Provide the (x, y) coordinate of the cell's center where the given text is located.  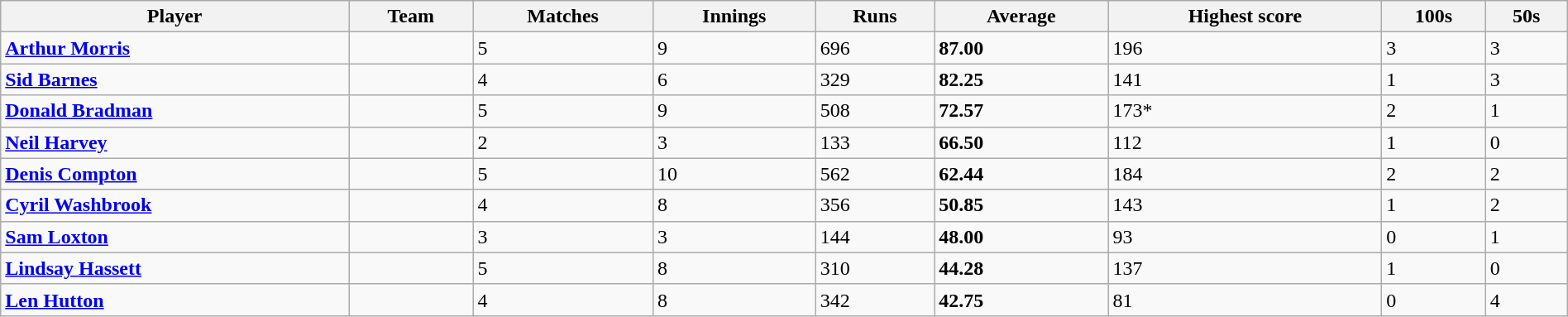
93 (1245, 237)
66.50 (1021, 142)
100s (1434, 17)
196 (1245, 48)
508 (875, 111)
Highest score (1245, 17)
50s (1527, 17)
184 (1245, 174)
44.28 (1021, 268)
Player (175, 17)
62.44 (1021, 174)
10 (734, 174)
696 (875, 48)
81 (1245, 300)
133 (875, 142)
310 (875, 268)
137 (1245, 268)
48.00 (1021, 237)
Team (411, 17)
173* (1245, 111)
Cyril Washbrook (175, 205)
356 (875, 205)
Sid Barnes (175, 79)
143 (1245, 205)
562 (875, 174)
Arthur Morris (175, 48)
144 (875, 237)
Len Hutton (175, 300)
50.85 (1021, 205)
Neil Harvey (175, 142)
6 (734, 79)
82.25 (1021, 79)
141 (1245, 79)
42.75 (1021, 300)
329 (875, 79)
87.00 (1021, 48)
Matches (562, 17)
Donald Bradman (175, 111)
Denis Compton (175, 174)
Innings (734, 17)
72.57 (1021, 111)
Runs (875, 17)
Lindsay Hassett (175, 268)
Sam Loxton (175, 237)
112 (1245, 142)
Average (1021, 17)
342 (875, 300)
